Find where the given text appears and provide that cell's center as (X, Y) coordinate. 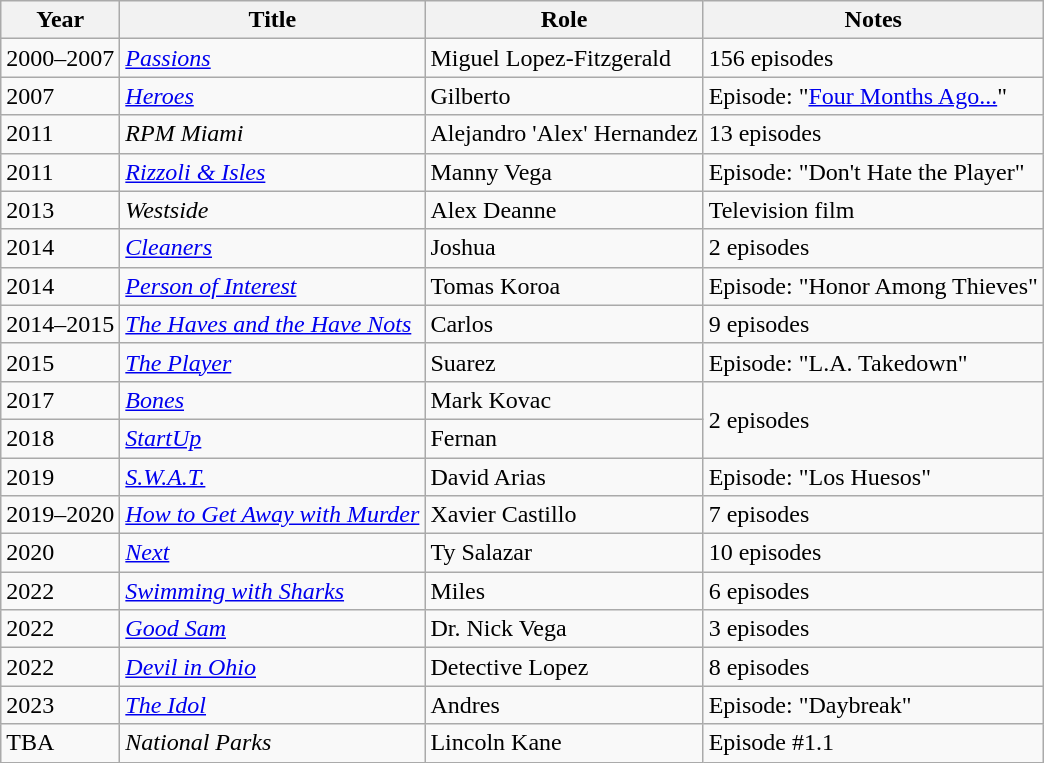
Role (564, 20)
9 episodes (873, 324)
Next (272, 553)
How to Get Away with Murder (272, 515)
Person of Interest (272, 286)
Notes (873, 20)
Fernan (564, 438)
Episode #1.1 (873, 743)
2018 (60, 438)
Westside (272, 210)
Year (60, 20)
Episode: "Los Huesos" (873, 477)
The Player (272, 362)
Alejandro 'Alex' Hernandez (564, 134)
Lincoln Kane (564, 743)
Alex Deanne (564, 210)
Mark Kovac (564, 400)
Suarez (564, 362)
6 episodes (873, 591)
Episode: "Honor Among Thieves" (873, 286)
Passions (272, 58)
Cleaners (272, 248)
Devil in Ohio (272, 667)
7 episodes (873, 515)
RPM Miami (272, 134)
The Idol (272, 705)
Bones (272, 400)
Joshua (564, 248)
The Haves and the Have Nots (272, 324)
2019–2020 (60, 515)
3 episodes (873, 629)
Carlos (564, 324)
Detective Lopez (564, 667)
Episode: "Daybreak" (873, 705)
2000–2007 (60, 58)
13 episodes (873, 134)
TBA (60, 743)
2019 (60, 477)
Television film (873, 210)
2023 (60, 705)
Miles (564, 591)
Tomas Koroa (564, 286)
Swimming with Sharks (272, 591)
National Parks (272, 743)
Andres (564, 705)
Episode: "L.A. Takedown" (873, 362)
S.W.A.T. (272, 477)
2020 (60, 553)
2013 (60, 210)
2015 (60, 362)
Episode: "Don't Hate the Player" (873, 172)
Miguel Lopez-Fitzgerald (564, 58)
Ty Salazar (564, 553)
Gilberto (564, 96)
2007 (60, 96)
StartUp (272, 438)
2014–2015 (60, 324)
Dr. Nick Vega (564, 629)
8 episodes (873, 667)
Good Sam (272, 629)
Xavier Castillo (564, 515)
Title (272, 20)
156 episodes (873, 58)
Manny Vega (564, 172)
Heroes (272, 96)
David Arias (564, 477)
10 episodes (873, 553)
Rizzoli & Isles (272, 172)
2017 (60, 400)
Episode: "Four Months Ago..." (873, 96)
